Determine the (x, y) coordinate at the center of the cell enclosing the given text.  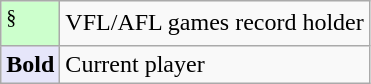
Bold (30, 64)
§ (30, 24)
VFL/AFL games record holder (214, 24)
Current player (214, 64)
